Search for the cell housing the specified text and yield its [X, Y] center coordinate. 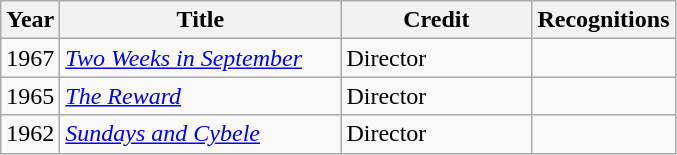
Credit [436, 20]
Sundays and Cybele [200, 134]
Year [30, 20]
1967 [30, 58]
Title [200, 20]
Recognitions [604, 20]
Two Weeks in September [200, 58]
The Reward [200, 96]
1962 [30, 134]
1965 [30, 96]
